From the cell containing the given text, extract its center point as (x, y) coordinate. 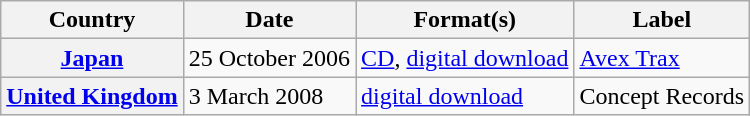
United Kingdom (92, 96)
25 October 2006 (269, 58)
Avex Trax (662, 58)
Concept Records (662, 96)
Country (92, 20)
CD, digital download (465, 58)
digital download (465, 96)
Format(s) (465, 20)
Date (269, 20)
Japan (92, 58)
3 March 2008 (269, 96)
Label (662, 20)
